Scan for the cell matching the given text and deliver its [x, y] coordinate at center. 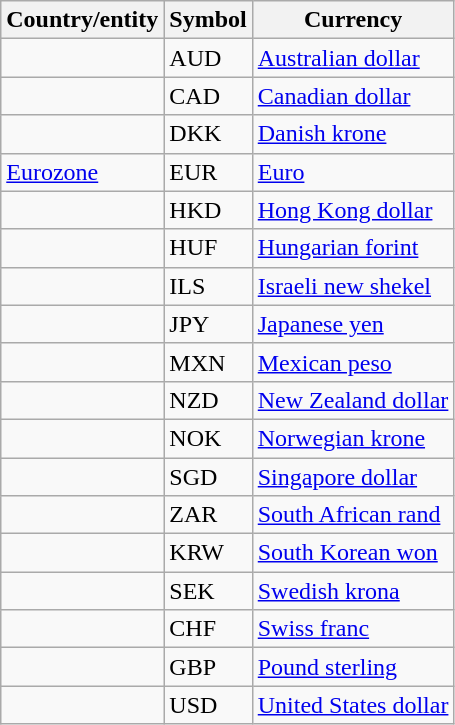
Norwegian krone [353, 438]
Israeli new shekel [353, 286]
AUD [208, 58]
SEK [208, 591]
USD [208, 705]
Pound sterling [353, 667]
Swedish krona [353, 591]
Canadian dollar [353, 96]
ZAR [208, 515]
ILS [208, 286]
Eurozone [82, 172]
Country/entity [82, 20]
South Korean won [353, 553]
HUF [208, 248]
MXN [208, 362]
SGD [208, 477]
Currency [353, 20]
CAD [208, 96]
Swiss franc [353, 629]
Danish krone [353, 134]
New Zealand dollar [353, 400]
South African rand [353, 515]
Singapore dollar [353, 477]
NZD [208, 400]
DKK [208, 134]
NOK [208, 438]
Mexican peso [353, 362]
JPY [208, 324]
GBP [208, 667]
Hungarian forint [353, 248]
Euro [353, 172]
CHF [208, 629]
Symbol [208, 20]
Hong Kong dollar [353, 210]
EUR [208, 172]
Australian dollar [353, 58]
United States dollar [353, 705]
HKD [208, 210]
Japanese yen [353, 324]
KRW [208, 553]
